Provide the [X, Y] coordinate of the cell's center where the given text is located.  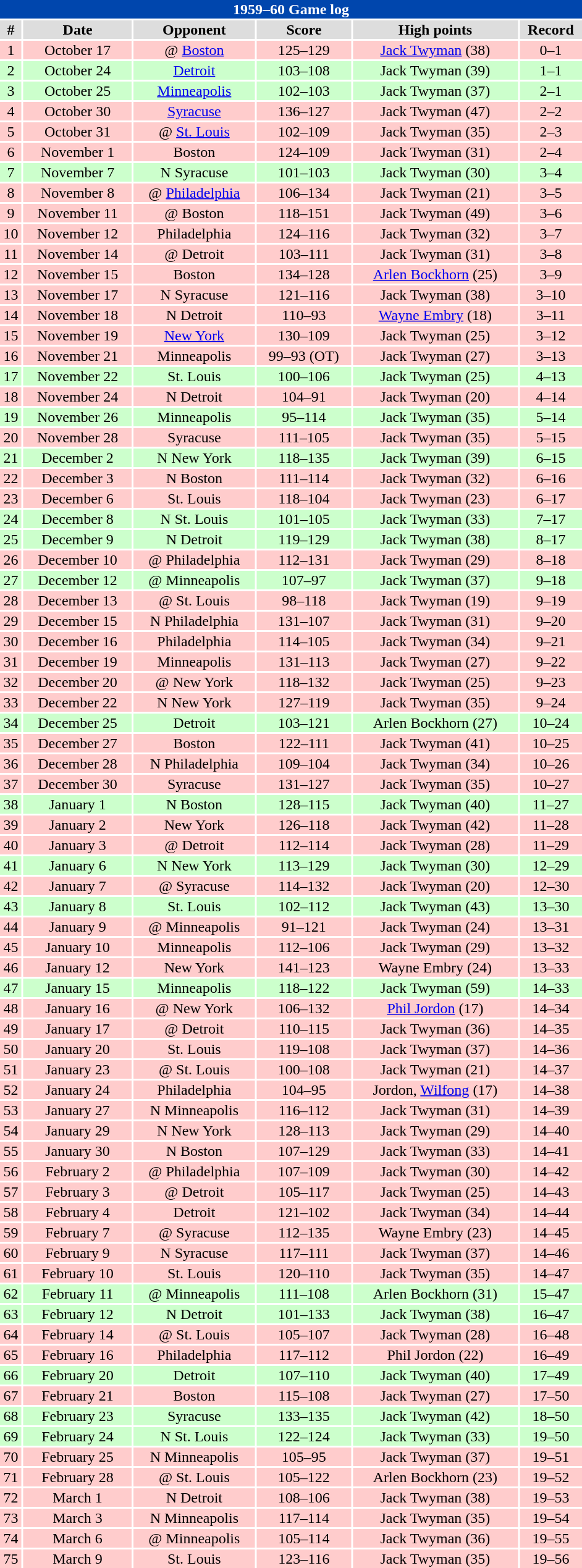
February 2 [78, 1171]
102–112 [304, 906]
108–106 [304, 1498]
130–109 [304, 335]
1 [11, 50]
51 [11, 1069]
124–116 [304, 234]
2 [11, 70]
121–102 [304, 1212]
14–40 [551, 1131]
26 [11, 560]
69 [11, 1436]
3 [11, 91]
February 21 [78, 1396]
10 [11, 234]
14–45 [551, 1233]
14–43 [551, 1192]
66 [11, 1375]
January 30 [78, 1151]
January 17 [78, 1029]
104–91 [304, 397]
1–1 [551, 70]
Wayne Embry (18) [435, 315]
17–50 [551, 1396]
14–38 [551, 1090]
47 [11, 988]
111–114 [304, 478]
105–95 [304, 1457]
14–36 [551, 1049]
12 [11, 274]
3–5 [551, 193]
November 11 [78, 213]
48 [11, 1008]
16–48 [551, 1334]
71 [11, 1477]
58 [11, 1212]
Jack Twyman (47) [435, 111]
February 28 [78, 1477]
9–24 [551, 702]
16–49 [551, 1355]
72 [11, 1498]
December 9 [78, 539]
12–29 [551, 866]
117–112 [304, 1355]
October 30 [78, 111]
January 15 [78, 988]
November 1 [78, 152]
128–113 [304, 1131]
4–13 [551, 376]
141–123 [304, 967]
122–111 [304, 743]
17 [11, 376]
70 [11, 1457]
45 [11, 947]
January 3 [78, 845]
11–27 [551, 804]
Score [304, 30]
136–127 [304, 111]
9–18 [551, 580]
November 7 [78, 172]
November 15 [78, 274]
101–133 [304, 1314]
February 9 [78, 1253]
106–132 [304, 1008]
35 [11, 743]
17–49 [551, 1375]
112–106 [304, 947]
13–33 [551, 967]
9–23 [551, 682]
January 6 [78, 866]
34 [11, 723]
October 24 [78, 70]
131–113 [304, 662]
107–109 [304, 1171]
8–17 [551, 539]
November 17 [78, 295]
18–50 [551, 1416]
67 [11, 1396]
38 [11, 804]
December 22 [78, 702]
52 [11, 1090]
99–93 (OT) [304, 356]
Arlen Bockhorn (27) [435, 723]
126–118 [304, 825]
14–41 [551, 1151]
49 [11, 1029]
102–103 [304, 91]
Jack Twyman (43) [435, 906]
Arlen Bockhorn (23) [435, 1477]
December 30 [78, 784]
January 20 [78, 1049]
121–116 [304, 295]
60 [11, 1253]
December 25 [78, 723]
3–10 [551, 295]
57 [11, 1192]
111–105 [304, 437]
19–53 [551, 1498]
January 2 [78, 825]
Date [78, 30]
January 12 [78, 967]
118–104 [304, 499]
5–15 [551, 437]
75 [11, 1559]
February 25 [78, 1457]
November 18 [78, 315]
41 [11, 866]
3–11 [551, 315]
112–114 [304, 845]
3–4 [551, 172]
October 25 [78, 91]
112–135 [304, 1233]
73 [11, 1518]
107–97 [304, 580]
46 [11, 967]
Jordon, Wilfong (17) [435, 1090]
7 [11, 172]
14–42 [551, 1171]
January 7 [78, 886]
Jack Twyman (23) [435, 499]
Jack Twyman (19) [435, 601]
19–51 [551, 1457]
December 15 [78, 621]
6–15 [551, 458]
February 11 [78, 1294]
9 [11, 213]
59 [11, 1233]
12–30 [551, 886]
27 [11, 580]
January 23 [78, 1069]
9–19 [551, 601]
16 [11, 356]
95–114 [304, 417]
110–93 [304, 315]
15–47 [551, 1294]
High points [435, 30]
2–4 [551, 152]
19–55 [551, 1538]
63 [11, 1314]
105–114 [304, 1538]
16–47 [551, 1314]
11–28 [551, 825]
February 14 [78, 1334]
42 [11, 886]
December 6 [78, 499]
11 [11, 254]
43 [11, 906]
19 [11, 417]
14–44 [551, 1212]
2–2 [551, 111]
Jack Twyman (41) [435, 743]
112–131 [304, 560]
62 [11, 1294]
February 7 [78, 1233]
2–3 [551, 132]
January 1 [78, 804]
13–31 [551, 927]
3–13 [551, 356]
131–127 [304, 784]
109–104 [304, 764]
30 [11, 641]
29 [11, 621]
118–135 [304, 458]
14–33 [551, 988]
22 [11, 478]
Phil Jordon (22) [435, 1355]
February 12 [78, 1314]
103–111 [304, 254]
103–121 [304, 723]
91–121 [304, 927]
October 31 [78, 132]
100–108 [304, 1069]
50 [11, 1049]
6 [11, 152]
January 8 [78, 906]
December 8 [78, 519]
4–14 [551, 397]
23 [11, 499]
2–1 [551, 91]
19–54 [551, 1518]
10–25 [551, 743]
November 22 [78, 376]
74 [11, 1538]
65 [11, 1355]
8 [11, 193]
134–128 [304, 274]
Arlen Bockhorn (25) [435, 274]
December 16 [78, 641]
December 3 [78, 478]
March 6 [78, 1538]
15 [11, 335]
114–105 [304, 641]
3–8 [551, 254]
February 24 [78, 1436]
100–106 [304, 376]
November 28 [78, 437]
Wayne Embry (24) [435, 967]
32 [11, 682]
68 [11, 1416]
106–134 [304, 193]
28 [11, 601]
33 [11, 702]
119–129 [304, 539]
3–9 [551, 274]
11–29 [551, 845]
February 10 [78, 1273]
November 26 [78, 417]
19–52 [551, 1477]
31 [11, 662]
January 16 [78, 1008]
November 8 [78, 193]
115–108 [304, 1396]
110–115 [304, 1029]
104–95 [304, 1090]
124–109 [304, 152]
February 4 [78, 1212]
4 [11, 111]
March 1 [78, 1498]
8–18 [551, 560]
127–119 [304, 702]
November 24 [78, 397]
13–30 [551, 906]
October 17 [78, 50]
December 2 [78, 458]
6–17 [551, 499]
105–107 [304, 1334]
November 12 [78, 234]
December 10 [78, 560]
125–129 [304, 50]
103–108 [304, 70]
113–129 [304, 866]
36 [11, 764]
120–110 [304, 1273]
Jack Twyman (24) [435, 927]
114–132 [304, 886]
14–46 [551, 1253]
18 [11, 397]
20 [11, 437]
14–47 [551, 1273]
24 [11, 519]
January 24 [78, 1090]
January 10 [78, 947]
118–151 [304, 213]
3–7 [551, 234]
14–37 [551, 1069]
December 28 [78, 764]
53 [11, 1110]
105–117 [304, 1192]
Jack Twyman (49) [435, 213]
February 3 [78, 1192]
123–116 [304, 1559]
February 23 [78, 1416]
March 3 [78, 1518]
5–14 [551, 417]
44 [11, 927]
118–122 [304, 988]
December 19 [78, 662]
56 [11, 1171]
107–129 [304, 1151]
19–50 [551, 1436]
January 27 [78, 1110]
December 20 [78, 682]
Jack Twyman (59) [435, 988]
March 9 [78, 1559]
13–32 [551, 947]
118–132 [304, 682]
102–109 [304, 132]
111–108 [304, 1294]
14 [11, 315]
November 19 [78, 335]
November 14 [78, 254]
116–112 [304, 1110]
10–26 [551, 764]
131–107 [304, 621]
Record [551, 30]
Opponent [194, 30]
9–22 [551, 662]
19–56 [551, 1559]
39 [11, 825]
25 [11, 539]
14–35 [551, 1029]
February 20 [78, 1375]
117–111 [304, 1253]
98–118 [304, 601]
0–1 [551, 50]
14–34 [551, 1008]
55 [11, 1151]
13 [11, 295]
101–105 [304, 519]
Arlen Bockhorn (31) [435, 1294]
101–103 [304, 172]
3–6 [551, 213]
December 27 [78, 743]
Phil Jordon (17) [435, 1008]
105–122 [304, 1477]
6–16 [551, 478]
December 12 [78, 580]
# [11, 30]
3–12 [551, 335]
December 13 [78, 601]
54 [11, 1131]
January 29 [78, 1131]
133–135 [304, 1416]
119–108 [304, 1049]
January 9 [78, 927]
7–17 [551, 519]
37 [11, 784]
10–27 [551, 784]
14–39 [551, 1110]
128–115 [304, 804]
November 21 [78, 356]
117–114 [304, 1518]
9–21 [551, 641]
107–110 [304, 1375]
10–24 [551, 723]
64 [11, 1334]
February 16 [78, 1355]
9–20 [551, 621]
21 [11, 458]
1959–60 Game log [291, 9]
61 [11, 1273]
5 [11, 132]
Wayne Embry (23) [435, 1233]
122–124 [304, 1436]
40 [11, 845]
